Determine the (X, Y) coordinate at the center of the cell enclosing the given text.  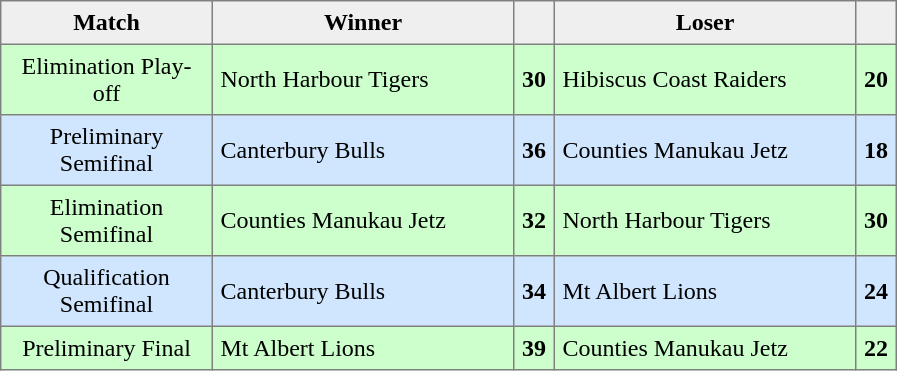
Winner (363, 23)
20 (876, 79)
Elimination Semifinal (107, 220)
Qualification Semifinal (107, 291)
Match (107, 23)
18 (876, 150)
32 (534, 220)
39 (534, 348)
22 (876, 348)
36 (534, 150)
24 (876, 291)
Preliminary Semifinal (107, 150)
Loser (705, 23)
Preliminary Final (107, 348)
34 (534, 291)
Hibiscus Coast Raiders (705, 79)
Elimination Play-off (107, 79)
